Extract the [x, y] coordinate from the center of the cell holding the provided text.  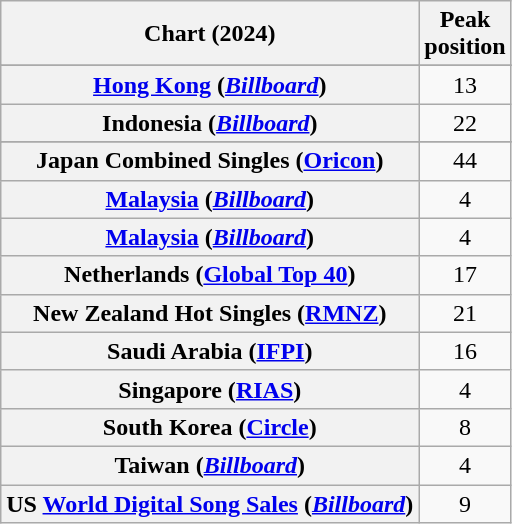
8 [465, 427]
22 [465, 123]
Indonesia (Billboard) [210, 123]
Singapore (RIAS) [210, 389]
9 [465, 503]
Japan Combined Singles (Oricon) [210, 161]
Chart (2024) [210, 34]
Peakposition [465, 34]
US World Digital Song Sales (Billboard) [210, 503]
Saudi Arabia (IFPI) [210, 351]
New Zealand Hot Singles (RMNZ) [210, 313]
Taiwan (Billboard) [210, 465]
44 [465, 161]
16 [465, 351]
13 [465, 85]
21 [465, 313]
South Korea (Circle) [210, 427]
17 [465, 275]
Hong Kong (Billboard) [210, 85]
Netherlands (Global Top 40) [210, 275]
